Identify which cell holds the provided text, then report its [x, y] central coordinate. 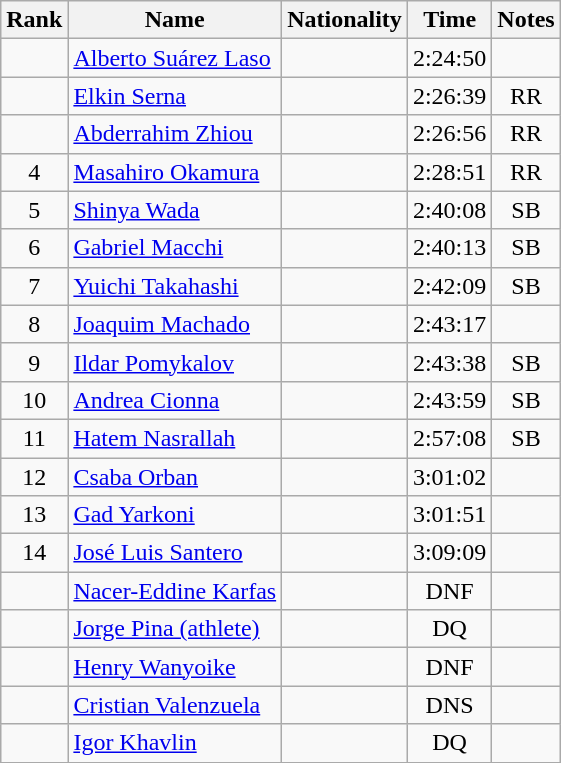
3:09:09 [449, 553]
Hatem Nasrallah [175, 438]
Time [449, 20]
7 [34, 286]
Nacer-Eddine Karfas [175, 591]
11 [34, 438]
Igor Khavlin [175, 743]
Yuichi Takahashi [175, 286]
Masahiro Okamura [175, 172]
6 [34, 248]
Csaba Orban [175, 477]
Nationality [345, 20]
9 [34, 362]
Ildar Pomykalov [175, 362]
3:01:02 [449, 477]
José Luis Santero [175, 553]
Gabriel Macchi [175, 248]
2:40:08 [449, 210]
4 [34, 172]
2:24:50 [449, 58]
2:26:39 [449, 96]
DNS [449, 705]
Alberto Suárez Laso [175, 58]
Elkin Serna [175, 96]
14 [34, 553]
5 [34, 210]
12 [34, 477]
8 [34, 324]
Notes [526, 20]
2:43:17 [449, 324]
13 [34, 515]
2:42:09 [449, 286]
2:28:51 [449, 172]
Rank [34, 20]
2:57:08 [449, 438]
2:43:59 [449, 400]
10 [34, 400]
3:01:51 [449, 515]
2:26:56 [449, 134]
Henry Wanyoike [175, 667]
2:40:13 [449, 248]
Andrea Cionna [175, 400]
Jorge Pina (athlete) [175, 629]
Shinya Wada [175, 210]
Cristian Valenzuela [175, 705]
2:43:38 [449, 362]
Joaquim Machado [175, 324]
Name [175, 20]
Abderrahim Zhiou [175, 134]
Gad Yarkoni [175, 515]
